Determine the [X, Y] coordinate at the center of the cell enclosing the given text.  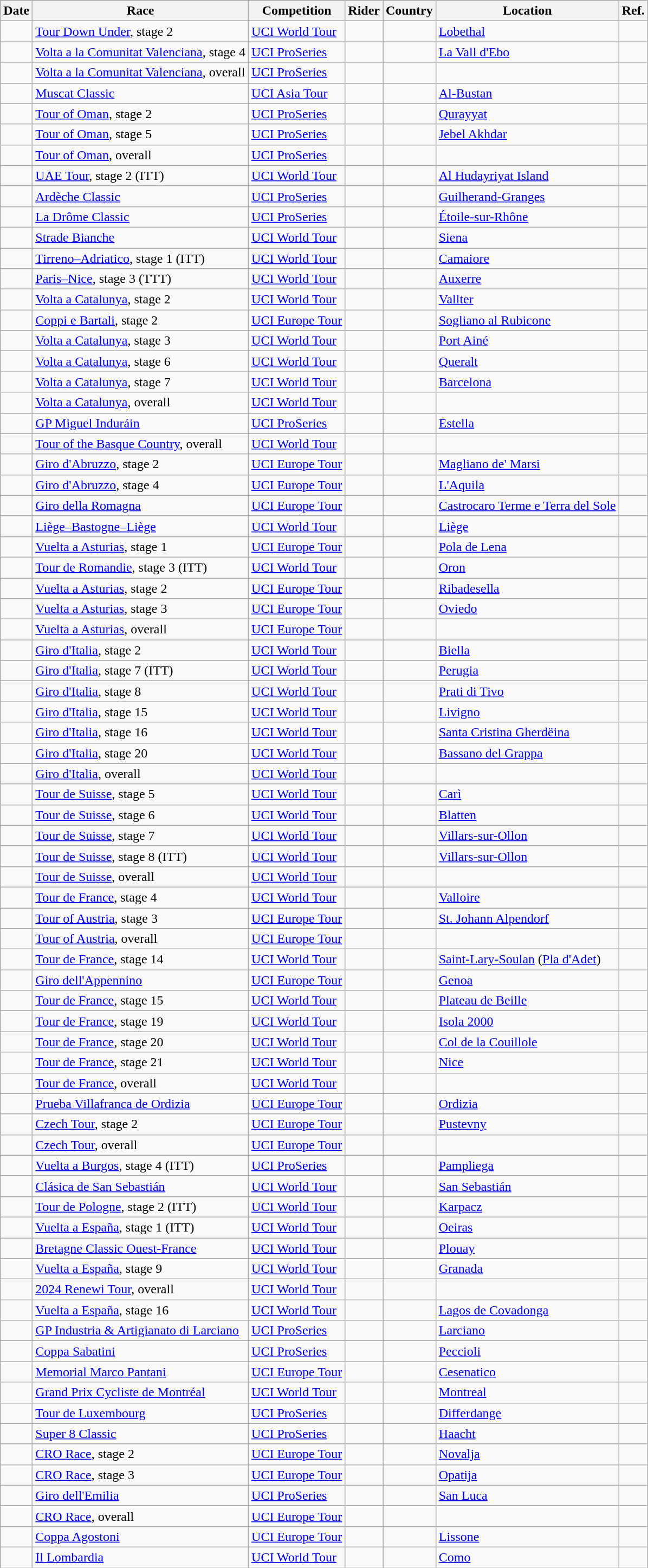
Oeiras [527, 1227]
Tour of Austria, stage 3 [141, 918]
Pustevny [527, 1124]
Tour de Suisse, stage 5 [141, 794]
Biella [527, 650]
San Sebastián [527, 1186]
Giro d'Abruzzo, stage 2 [141, 464]
Ribadesella [527, 588]
Differdange [527, 1413]
Czech Tour, overall [141, 1145]
Blatten [527, 815]
Volta a la Comunitat Valenciana, overall [141, 73]
CRO Race, overall [141, 1516]
Plouay [527, 1248]
Nice [527, 1062]
Lagos de Covadonga [527, 1310]
Giro d'Italia, stage 20 [141, 753]
Tour de France, stage 20 [141, 1042]
Carì [527, 794]
San Luca [527, 1495]
Granada [527, 1269]
Bretagne Classic Ouest-France [141, 1248]
Qurayyat [527, 114]
Prueba Villafranca de Ordizia [141, 1104]
Perugia [527, 671]
Tour de Suisse, stage 6 [141, 815]
Giro d'Abruzzo, stage 4 [141, 485]
Tour de Suisse, stage 8 (ITT) [141, 856]
Tirreno–Adriatico, stage 1 (ITT) [141, 258]
Location [527, 11]
Siena [527, 237]
Clásica de San Sebastián [141, 1186]
Lissone [527, 1537]
Ordizia [527, 1104]
Tour Down Under, stage 2 [141, 31]
La Vall d'Ebo [527, 52]
GP Miguel Induráin [141, 423]
Tour of Oman, stage 2 [141, 114]
UCI Asia Tour [297, 93]
Castrocaro Terme e Terra del Sole [527, 506]
Oron [527, 567]
Giro d'Italia, stage 15 [141, 712]
Tour of the Basque Country, overall [141, 444]
Volta a Catalunya, stage 7 [141, 382]
Giro dell'Appennino [141, 980]
Jebel Akhdar [527, 134]
Tour de Luxembourg [141, 1413]
Giro dell'Emilia [141, 1495]
Étoile-sur-Rhône [527, 217]
Tour de France, overall [141, 1083]
Tour de France, stage 15 [141, 1001]
CRO Race, stage 2 [141, 1454]
Como [527, 1557]
Vuelta a España, stage 1 (ITT) [141, 1227]
Vuelta a Asturias, overall [141, 630]
Vuelta a Asturias, stage 2 [141, 588]
Tour of Oman, stage 5 [141, 134]
Cesenatico [527, 1372]
Auxerre [527, 279]
Ref. [633, 11]
UAE Tour, stage 2 (ITT) [141, 176]
Liège [527, 526]
Genoa [527, 980]
Giro d'Italia, stage 8 [141, 691]
Opatija [527, 1475]
Paris–Nice, stage 3 (TTT) [141, 279]
Valloire [527, 897]
Lobethal [527, 31]
Pampliega [527, 1165]
Sogliano al Rubicone [527, 320]
Coppa Agostoni [141, 1537]
Tour of Austria, overall [141, 939]
Giro d'Italia, stage 7 (ITT) [141, 671]
Vallter [527, 300]
Date [16, 11]
Ardèche Classic [141, 196]
Port Ainé [527, 341]
Tour de France, stage 4 [141, 897]
Santa Cristina Gherdëina [527, 733]
2024 Renewi Tour, overall [141, 1290]
Livigno [527, 712]
Al Hudayriyat Island [527, 176]
Vuelta a España, stage 16 [141, 1310]
Guilherand-Granges [527, 196]
Vuelta a España, stage 9 [141, 1269]
Volta a la Comunitat Valenciana, stage 4 [141, 52]
Tour de Suisse, stage 7 [141, 835]
Il Lombardia [141, 1557]
Giro d'Italia, stage 16 [141, 733]
L'Aquila [527, 485]
Saint-Lary-Soulan (Pla d'Adet) [527, 960]
Strade Bianche [141, 237]
Pola de Lena [527, 547]
Super 8 Classic [141, 1434]
Tour de France, stage 14 [141, 960]
Country [409, 11]
Tour de Romandie, stage 3 (ITT) [141, 567]
Al-Bustan [527, 93]
Giro d'Italia, stage 2 [141, 650]
Haacht [527, 1434]
Liège–Bastogne–Liège [141, 526]
Isola 2000 [527, 1021]
Volta a Catalunya, stage 6 [141, 361]
Vuelta a Asturias, stage 1 [141, 547]
Tour de Pologne, stage 2 (ITT) [141, 1207]
Muscat Classic [141, 93]
Estella [527, 423]
Oviedo [527, 609]
Queralt [527, 361]
Czech Tour, stage 2 [141, 1124]
Larciano [527, 1331]
Vuelta a Burgos, stage 4 (ITT) [141, 1165]
Peccioli [527, 1351]
Montreal [527, 1392]
Karpacz [527, 1207]
Coppa Sabatini [141, 1351]
Magliano de' Marsi [527, 464]
Bassano del Grappa [527, 753]
Volta a Catalunya, overall [141, 403]
Prati di Tivo [527, 691]
La Drôme Classic [141, 217]
Camaiore [527, 258]
Volta a Catalunya, stage 2 [141, 300]
Plateau de Beille [527, 1001]
Race [141, 11]
Rider [364, 11]
Memorial Marco Pantani [141, 1372]
Tour de France, stage 21 [141, 1062]
Novalja [527, 1454]
Barcelona [527, 382]
Tour de France, stage 19 [141, 1021]
Vuelta a Asturias, stage 3 [141, 609]
Giro d'Italia, overall [141, 774]
Coppi e Bartali, stage 2 [141, 320]
GP Industria & Artigianato di Larciano [141, 1331]
St. Johann Alpendorf [527, 918]
Volta a Catalunya, stage 3 [141, 341]
Grand Prix Cycliste de Montréal [141, 1392]
Col de la Couillole [527, 1042]
Tour of Oman, overall [141, 155]
Giro della Romagna [141, 506]
Tour de Suisse, overall [141, 877]
Competition [297, 11]
CRO Race, stage 3 [141, 1475]
